For the text-containing cell, return its midpoint in (X, Y) coordinate format. 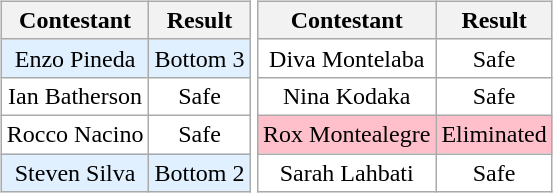
Enzo Pineda (75, 58)
Bottom 2 (200, 173)
Eliminated (494, 134)
Rox Montealegre (347, 134)
Sarah Lahbati (347, 173)
Bottom 3 (200, 58)
Steven Silva (75, 173)
Nina Kodaka (347, 96)
Rocco Nacino (75, 134)
Ian Batherson (75, 96)
Diva Montelaba (347, 58)
